Return the [x, y] coordinate for the center point of the cell that contains the specified text.  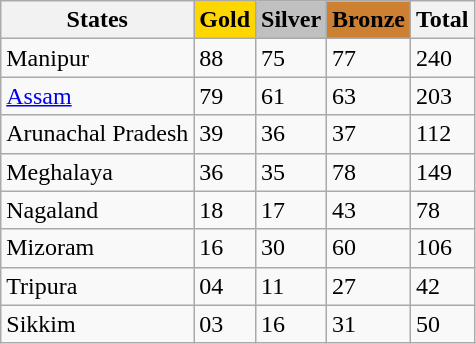
37 [369, 134]
50 [443, 324]
18 [225, 210]
77 [369, 58]
43 [369, 210]
Tripura [98, 286]
States [98, 20]
Manipur [98, 58]
Gold [225, 20]
106 [443, 248]
75 [292, 58]
149 [443, 172]
39 [225, 134]
11 [292, 286]
17 [292, 210]
04 [225, 286]
30 [292, 248]
60 [369, 248]
63 [369, 96]
Nagaland [98, 210]
61 [292, 96]
112 [443, 134]
Total [443, 20]
79 [225, 96]
03 [225, 324]
88 [225, 58]
Mizoram [98, 248]
240 [443, 58]
Sikkim [98, 324]
Bronze [369, 20]
203 [443, 96]
Meghalaya [98, 172]
Assam [98, 96]
27 [369, 286]
42 [443, 286]
35 [292, 172]
31 [369, 324]
Arunachal Pradesh [98, 134]
Silver [292, 20]
